Capture the cell that displays the provided text and extract its [X, Y] central coordinate. 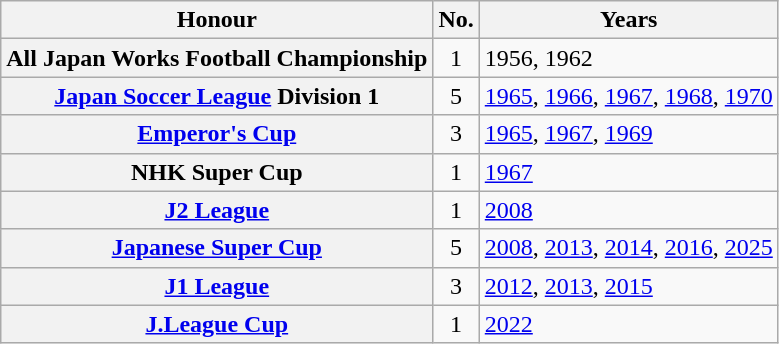
1965, 1966, 1967, 1968, 1970 [628, 96]
Emperor's Cup [217, 134]
All Japan Works Football Championship [217, 58]
Japan Soccer League Division 1 [217, 96]
1956, 1962 [628, 58]
Years [628, 20]
2022 [628, 324]
Honour [217, 20]
J1 League [217, 286]
1965, 1967, 1969 [628, 134]
2008, 2013, 2014, 2016, 2025 [628, 248]
2012, 2013, 2015 [628, 286]
No. [456, 20]
J2 League [217, 210]
NHK Super Cup [217, 172]
1967 [628, 172]
Japanese Super Cup [217, 248]
2008 [628, 210]
J.League Cup [217, 324]
